Capture the cell that displays the provided text and extract its (x, y) central coordinate. 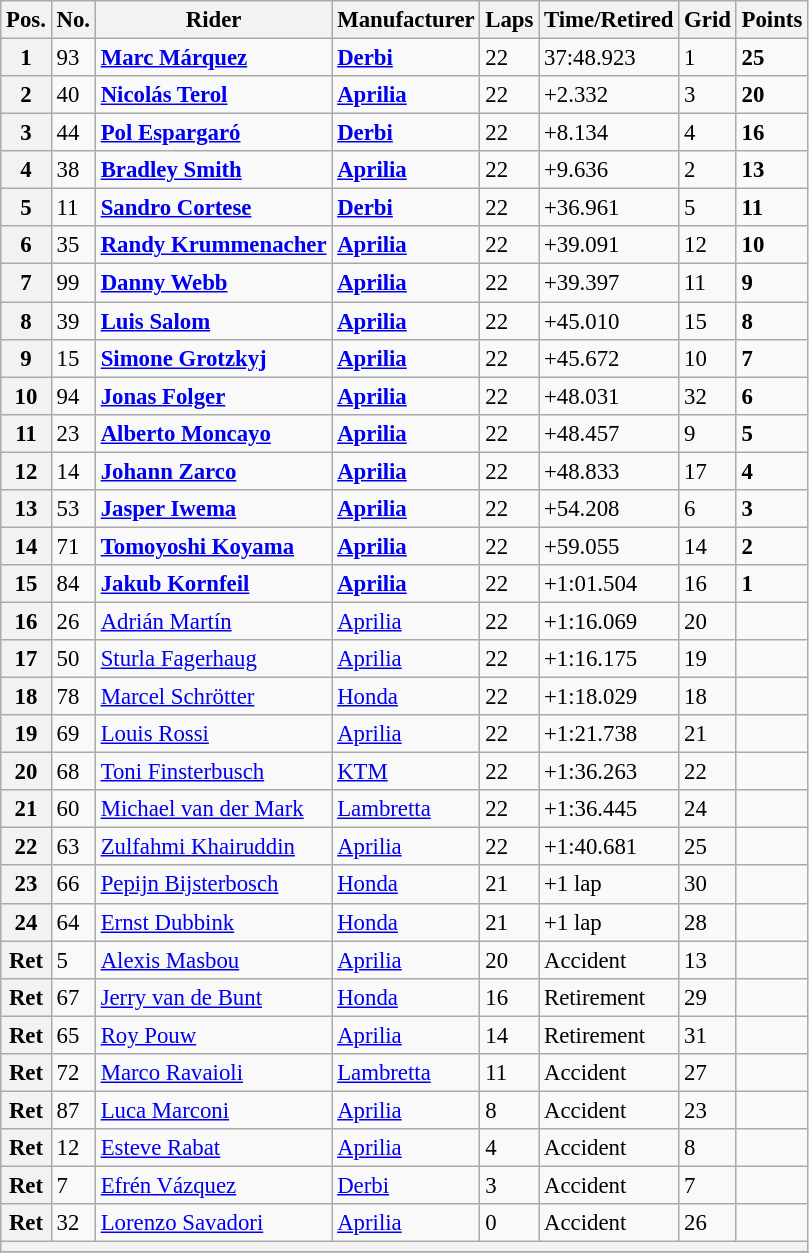
Pol Espargaró (214, 133)
Efrén Vázquez (214, 1185)
28 (708, 922)
Time/Retired (609, 20)
Rider (214, 20)
99 (73, 283)
40 (73, 95)
Sturla Fagerhaug (214, 659)
Roy Pouw (214, 1035)
53 (73, 509)
64 (73, 922)
Adrián Martín (214, 621)
Sandro Cortese (214, 208)
38 (73, 170)
Michael van der Mark (214, 809)
Jasper Iwema (214, 509)
+39.091 (609, 245)
+1:18.029 (609, 697)
+59.055 (609, 546)
+1:36.445 (609, 809)
72 (73, 1073)
+1:16.069 (609, 621)
Simone Grotzkyj (214, 358)
+48.833 (609, 471)
Zulfahmi Khairuddin (214, 847)
Points (772, 20)
Alexis Masbou (214, 960)
87 (73, 1110)
+48.031 (609, 396)
+48.457 (609, 433)
Lorenzo Savadori (214, 1223)
+1:01.504 (609, 584)
93 (73, 58)
78 (73, 697)
No. (73, 20)
66 (73, 885)
Pos. (26, 20)
30 (708, 885)
+1:21.738 (609, 734)
Laps (510, 20)
Tomoyoshi Koyama (214, 546)
60 (73, 809)
Ernst Dubbink (214, 922)
Danny Webb (214, 283)
Jonas Folger (214, 396)
Johann Zarco (214, 471)
29 (708, 997)
94 (73, 396)
+39.397 (609, 283)
71 (73, 546)
+1:40.681 (609, 847)
37:48.923 (609, 58)
Alberto Moncayo (214, 433)
27 (708, 1073)
67 (73, 997)
44 (73, 133)
+1:16.175 (609, 659)
+45.672 (609, 358)
Marc Márquez (214, 58)
Jakub Kornfeil (214, 584)
0 (510, 1223)
Jerry van de Bunt (214, 997)
Bradley Smith (214, 170)
84 (73, 584)
+54.208 (609, 509)
+45.010 (609, 321)
31 (708, 1035)
+1:36.263 (609, 772)
68 (73, 772)
35 (73, 245)
50 (73, 659)
+9.636 (609, 170)
69 (73, 734)
Grid (708, 20)
65 (73, 1035)
+8.134 (609, 133)
Pepijn Bijsterbosch (214, 885)
63 (73, 847)
Marcel Schrötter (214, 697)
KTM (406, 772)
Marco Ravaioli (214, 1073)
Nicolás Terol (214, 95)
Toni Finsterbusch (214, 772)
Esteve Rabat (214, 1148)
Randy Krummenacher (214, 245)
+36.961 (609, 208)
Louis Rossi (214, 734)
39 (73, 321)
Luca Marconi (214, 1110)
Manufacturer (406, 20)
+2.332 (609, 95)
Luis Salom (214, 321)
